Return [X, Y] of the center of cell containing provided text 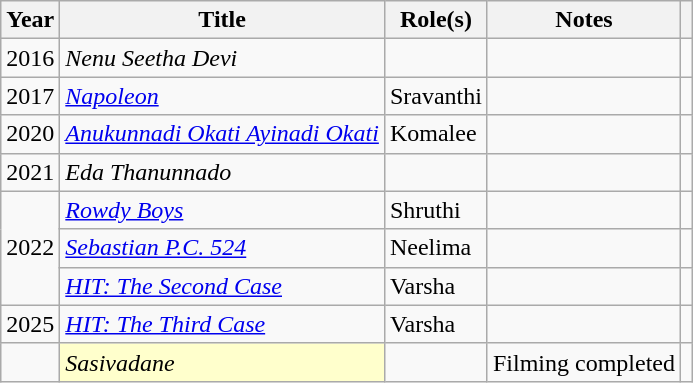
Notes [584, 20]
Year [30, 20]
2016 [30, 58]
Komalee [436, 134]
Napoleon [222, 96]
2022 [30, 248]
Anukunnadi Okati Ayinadi Okati [222, 134]
2017 [30, 96]
Filming completed [584, 362]
Sasivadane [222, 362]
Nenu Seetha Devi [222, 58]
2021 [30, 172]
Neelima [436, 248]
Sebastian P.C. 524 [222, 248]
Title [222, 20]
2020 [30, 134]
Role(s) [436, 20]
2025 [30, 324]
Shruthi [436, 210]
Eda Thanunnado [222, 172]
Rowdy Boys [222, 210]
HIT: The Third Case [222, 324]
HIT: The Second Case [222, 286]
Sravanthi [436, 96]
